Search for the cell housing the specified text and yield its (X, Y) center coordinate. 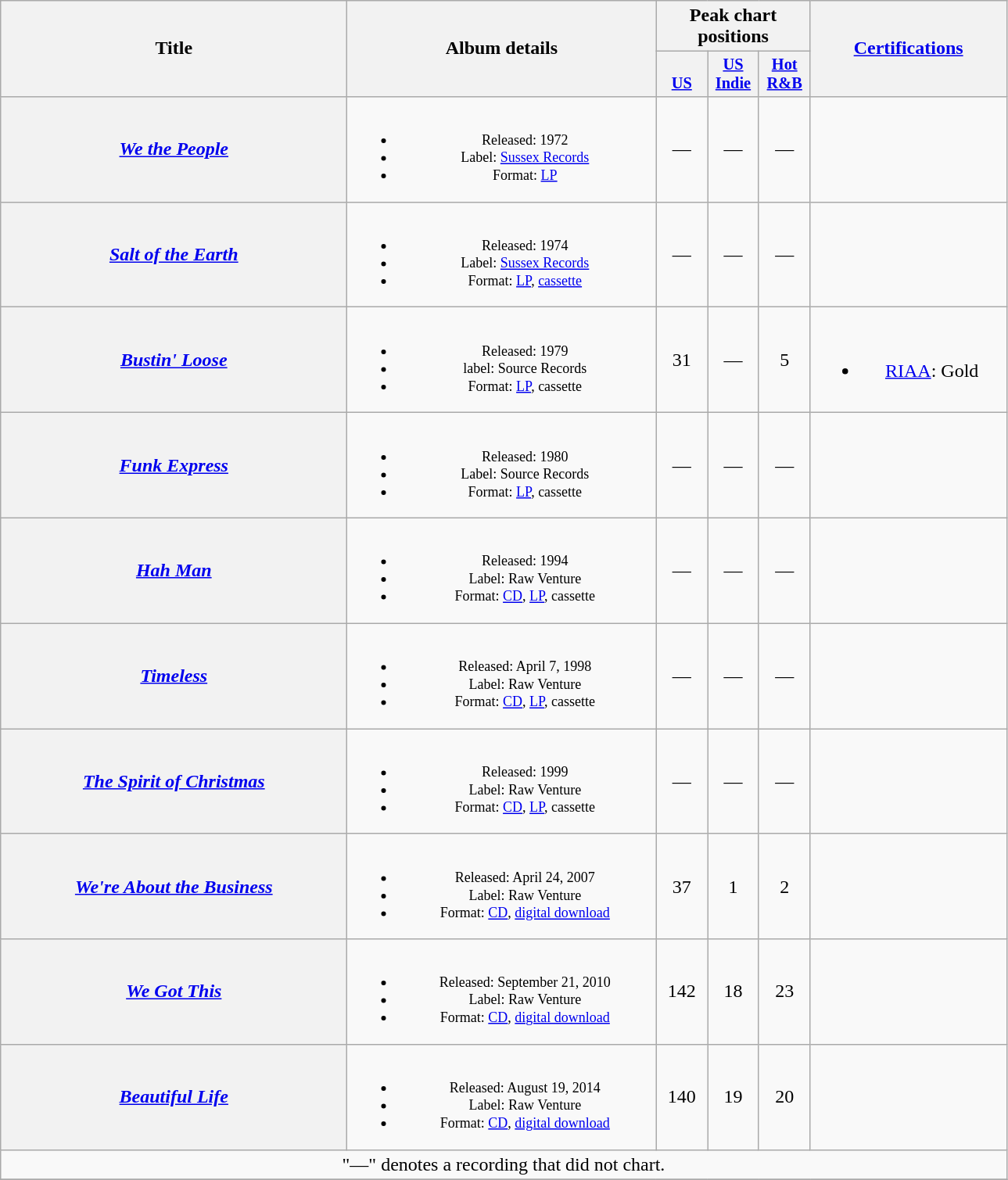
37 (682, 887)
Released: 1994 Label: Raw VentureFormat: CD, LP, cassette (502, 571)
The Spirit of Christmas (174, 782)
Hah Man (174, 571)
Released: 1979 label: Source RecordsFormat: LP, cassette (502, 360)
Hot R&B (784, 74)
Title (174, 48)
Salt of the Earth (174, 255)
"—" denotes a recording that did not chart. (504, 1164)
Released: August 19, 2014 Label: Raw VentureFormat: CD, digital download (502, 1098)
142 (682, 992)
Certifications (909, 48)
20 (784, 1098)
Beautiful Life (174, 1098)
Released: 1972 Label: Sussex RecordsFormat: LP (502, 149)
5 (784, 360)
2 (784, 887)
We the People (174, 149)
19 (734, 1098)
Released: September 21, 2010 Label: Raw VentureFormat: CD, digital download (502, 992)
Funk Express (174, 464)
Released: April 7, 1998 Label: Raw VentureFormat: CD, LP, cassette (502, 676)
Album details (502, 48)
Peak chart positions (734, 27)
Released: 1980 Label: Source RecordsFormat: LP, cassette (502, 464)
Released: April 24, 2007 Label: Raw VentureFormat: CD, digital download (502, 887)
18 (734, 992)
RIAA: Gold (909, 360)
We Got This (174, 992)
31 (682, 360)
Timeless (174, 676)
Bustin' Loose (174, 360)
1 (734, 887)
US Indie (734, 74)
140 (682, 1098)
Released: 1999 Label: Raw VentureFormat: CD, LP, cassette (502, 782)
23 (784, 992)
US (682, 74)
Released: 1974 Label: Sussex RecordsFormat: LP, cassette (502, 255)
We're About the Business (174, 887)
